Detect which cell encompasses the target text, then output its (x, y) center coordinate. 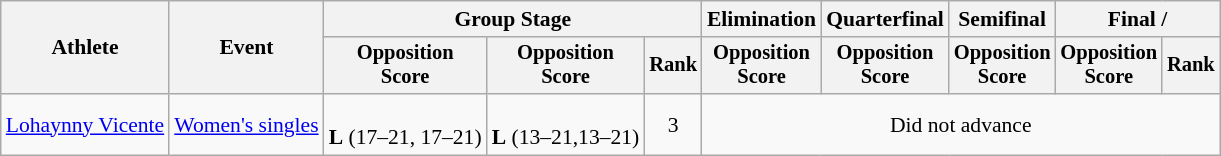
Lohaynny Vicente (85, 124)
Did not advance (961, 124)
Final / (1137, 19)
Athlete (85, 48)
3 (673, 124)
L (17–21, 17–21) (406, 124)
Quarterfinal (885, 19)
L (13–21,13–21) (566, 124)
Event (246, 48)
Group Stage (513, 19)
Elimination (762, 19)
Semifinal (1002, 19)
Women's singles (246, 124)
